Locate the cell with the specified text and output its [x, y] center coordinate. 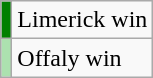
Limerick win [82, 20]
Offaly win [82, 58]
